Locate the cell with the specified text and output its [x, y] center coordinate. 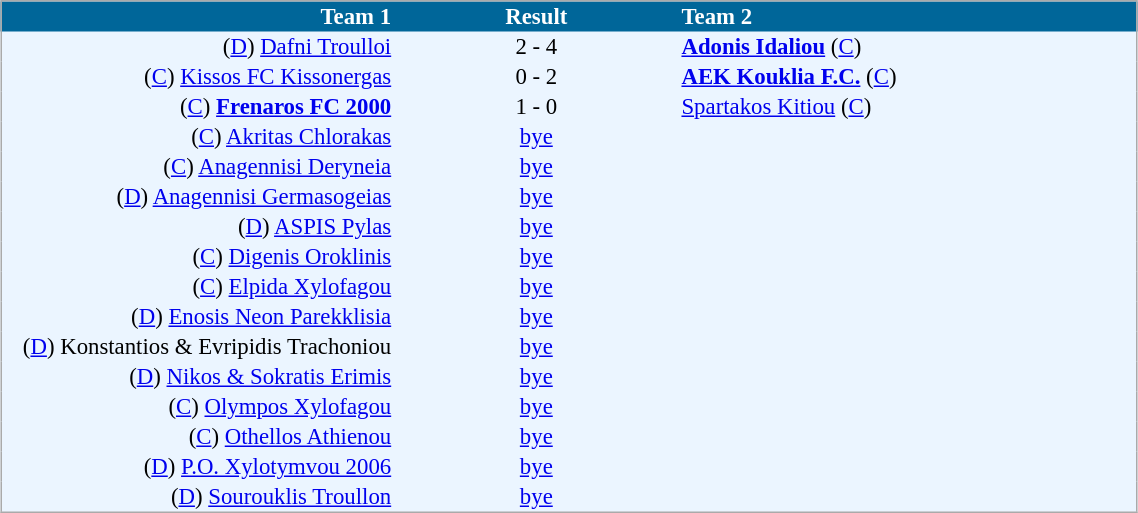
(D) Nikos & Sokratis Erimis [197, 377]
Spartakos Kitiou (C) [908, 107]
(C) Akritas Chlorakas [197, 137]
(D) Dafni Troulloi [197, 47]
(C) Anagennisi Deryneia [197, 167]
Team 2 [908, 16]
Team 1 [197, 16]
2 - 4 [536, 47]
(D) P.O. Xylotymvou 2006 [197, 467]
(D) ASPIS Pylas [197, 227]
(D) Konstantios & Evripidis Trachoniou [197, 347]
(C) Othellos Athienou [197, 437]
(C) Digenis Oroklinis [197, 257]
(C) Frenaros FC 2000 [197, 107]
Adonis Idaliou (C) [908, 47]
(C) Olympos Xylofagou [197, 407]
0 - 2 [536, 77]
(D) Enosis Neon Parekklisia [197, 317]
(C) Elpida Xylofagou [197, 287]
(C) Kissos FC Kissonergas [197, 77]
AEK Kouklia F.C. (C) [908, 77]
1 - 0 [536, 107]
(D) Sourouklis Troullon [197, 497]
(D) Anagennisi Germasogeias [197, 197]
Result [536, 16]
